Capture the cell that displays the provided text and extract its (X, Y) central coordinate. 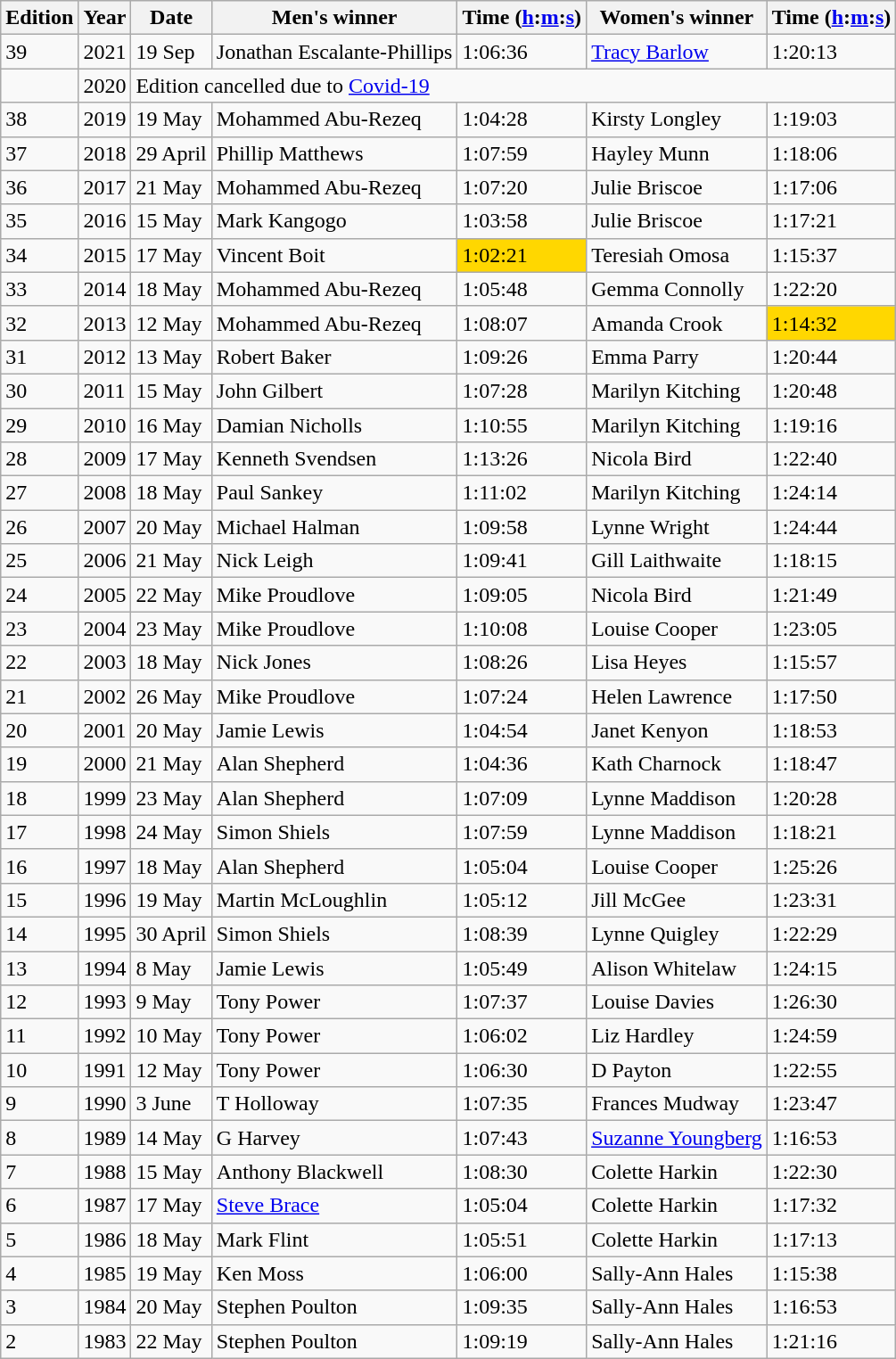
11 (39, 1036)
31 (39, 357)
2011 (105, 391)
1992 (105, 1036)
Mark Flint (334, 1240)
2019 (105, 119)
12 (39, 1002)
1:06:30 (522, 1070)
2004 (105, 629)
1:09:58 (522, 527)
Lynne Wright (678, 527)
1:06:02 (522, 1036)
1:05:12 (522, 900)
34 (39, 255)
John Gilbert (334, 391)
10 (39, 1070)
Lynne Quigley (678, 934)
2014 (105, 289)
Edition cancelled due to Covid-19 (514, 86)
1:07:28 (522, 391)
32 (39, 323)
1:05:48 (522, 289)
13 May (171, 357)
Jill McGee (678, 900)
1:22:30 (831, 1172)
Kenneth Svendsen (334, 459)
1:22:40 (831, 459)
1:06:36 (522, 52)
1:08:30 (522, 1172)
1:23:31 (831, 900)
2008 (105, 493)
Emma Parry (678, 357)
6 (39, 1206)
30 (39, 391)
1:23:47 (831, 1104)
1987 (105, 1206)
Ken Moss (334, 1273)
1:10:08 (522, 629)
Frances Mudway (678, 1104)
26 May (171, 696)
1:20:44 (831, 357)
1:25:26 (831, 866)
1:09:26 (522, 357)
Alison Whitelaw (678, 968)
Nick Jones (334, 663)
1:03:58 (522, 221)
2020 (105, 86)
Date (171, 18)
30 April (171, 934)
Kath Charnock (678, 764)
1:18:53 (831, 730)
26 (39, 527)
Teresiah Omosa (678, 255)
23 (39, 629)
1984 (105, 1307)
1993 (105, 1002)
29 April (171, 153)
1994 (105, 968)
2 (39, 1341)
1985 (105, 1273)
Men's winner (334, 18)
1:24:44 (831, 527)
Lisa Heyes (678, 663)
1:17:50 (831, 696)
1:21:16 (831, 1341)
1:08:26 (522, 663)
1:04:36 (522, 764)
1:07:43 (522, 1138)
1:22:55 (831, 1070)
36 (39, 187)
1:02:21 (522, 255)
Janet Kenyon (678, 730)
29 (39, 425)
D Payton (678, 1070)
1:18:21 (831, 832)
2010 (105, 425)
21 (39, 696)
1989 (105, 1138)
1991 (105, 1070)
24 (39, 595)
2009 (105, 459)
1:19:16 (831, 425)
1:13:26 (522, 459)
1:07:35 (522, 1104)
7 (39, 1172)
1998 (105, 832)
39 (39, 52)
1:07:09 (522, 798)
22 (39, 663)
1:06:00 (522, 1273)
1:08:07 (522, 323)
1:20:48 (831, 391)
1:04:54 (522, 730)
3 (39, 1307)
9 (39, 1104)
18 (39, 798)
1:17:21 (831, 221)
Tracy Barlow (678, 52)
1:05:51 (522, 1240)
Anthony Blackwell (334, 1172)
1:09:05 (522, 595)
G Harvey (334, 1138)
2012 (105, 357)
Year (105, 18)
Damian Nicholls (334, 425)
Nick Leigh (334, 561)
1:15:38 (831, 1273)
1:24:14 (831, 493)
Gemma Connolly (678, 289)
Kirsty Longley (678, 119)
1:20:28 (831, 798)
1:09:41 (522, 561)
1:26:30 (831, 1002)
Liz Hardley (678, 1036)
Hayley Munn (678, 153)
1:15:57 (831, 663)
Edition (39, 18)
2015 (105, 255)
16 May (171, 425)
37 (39, 153)
Paul Sankey (334, 493)
1:15:37 (831, 255)
2000 (105, 764)
27 (39, 493)
1:09:19 (522, 1341)
1999 (105, 798)
25 (39, 561)
1:23:05 (831, 629)
1:07:37 (522, 1002)
33 (39, 289)
1:18:15 (831, 561)
Martin McLoughlin (334, 900)
8 (39, 1138)
16 (39, 866)
2002 (105, 696)
Mark Kangogo (334, 221)
17 (39, 832)
15 (39, 900)
2017 (105, 187)
Jonathan Escalante-Phillips (334, 52)
19 Sep (171, 52)
Amanda Crook (678, 323)
Vincent Boit (334, 255)
1:22:20 (831, 289)
5 (39, 1240)
1:18:06 (831, 153)
1997 (105, 866)
1995 (105, 934)
1:20:13 (831, 52)
4 (39, 1273)
2003 (105, 663)
1986 (105, 1240)
Robert Baker (334, 357)
19 (39, 764)
1:11:02 (522, 493)
3 June (171, 1104)
Gill Laithwaite (678, 561)
1:10:55 (522, 425)
9 May (171, 1002)
1990 (105, 1104)
1:18:47 (831, 764)
2018 (105, 153)
1988 (105, 1172)
1:05:49 (522, 968)
8 May (171, 968)
Michael Halman (334, 527)
1:07:24 (522, 696)
28 (39, 459)
10 May (171, 1036)
2001 (105, 730)
1:07:20 (522, 187)
Suzanne Youngberg (678, 1138)
2007 (105, 527)
1:14:32 (831, 323)
Phillip Matthews (334, 153)
1:17:32 (831, 1206)
1983 (105, 1341)
2016 (105, 221)
1:24:59 (831, 1036)
38 (39, 119)
1996 (105, 900)
1:19:03 (831, 119)
24 May (171, 832)
1:24:15 (831, 968)
1:17:13 (831, 1240)
1:04:28 (522, 119)
Helen Lawrence (678, 696)
14 (39, 934)
1:09:35 (522, 1307)
20 (39, 730)
2006 (105, 561)
1:17:06 (831, 187)
35 (39, 221)
1:08:39 (522, 934)
Louise Davies (678, 1002)
13 (39, 968)
2005 (105, 595)
T Holloway (334, 1104)
Steve Brace (334, 1206)
1:21:49 (831, 595)
1:22:29 (831, 934)
14 May (171, 1138)
2021 (105, 52)
2013 (105, 323)
Women's winner (678, 18)
